From the cell containing the given text, extract its center point as (x, y) coordinate. 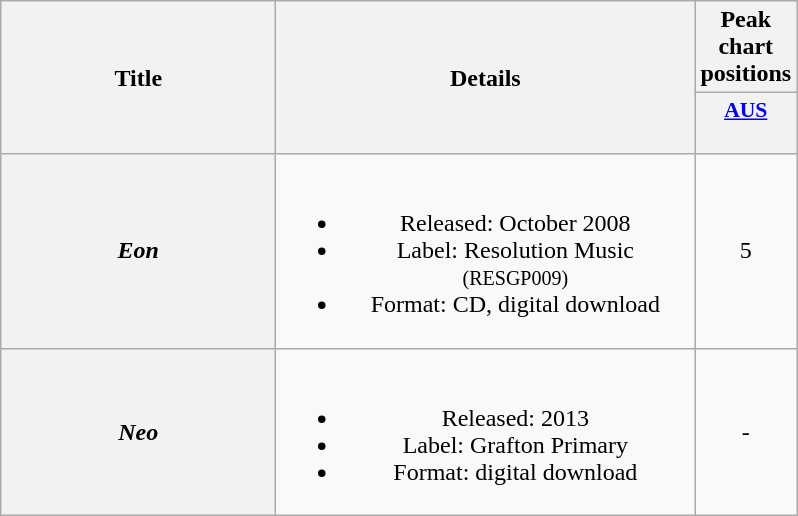
Eon (138, 251)
- (746, 432)
Neo (138, 432)
Peak chart positions (746, 47)
Released: 2013Label: Grafton PrimaryFormat: digital download (486, 432)
Details (486, 78)
Title (138, 78)
5 (746, 251)
Released: October 2008Label: Resolution Music (RESGP009)Format: CD, digital download (486, 251)
AUS (746, 124)
